Scan for the cell matching the given text and deliver its (x, y) coordinate at center. 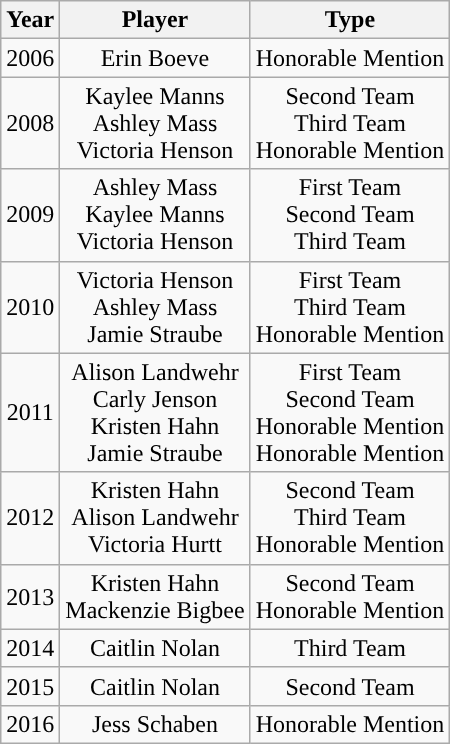
Player (155, 20)
Year (30, 20)
2011 (30, 412)
Kaylee MannsAshley MassVictoria Henson (155, 123)
2012 (30, 518)
Kristen HahnMackenzie Bigbee (155, 596)
2006 (30, 58)
2013 (30, 596)
First TeamSecond TeamThird Team (350, 215)
2016 (30, 724)
2009 (30, 215)
Kristen HahnAlison LandwehrVictoria Hurtt (155, 518)
Victoria HensonAshley MassJamie Straube (155, 307)
2014 (30, 648)
2008 (30, 123)
Alison LandwehrCarly JensonKristen HahnJamie Straube (155, 412)
Type (350, 20)
Jess Schaben (155, 724)
Ashley MassKaylee MannsVictoria Henson (155, 215)
Erin Boeve (155, 58)
First TeamSecond TeamHonorable MentionHonorable Mention (350, 412)
2010 (30, 307)
Second TeamHonorable Mention (350, 596)
Third Team (350, 648)
2015 (30, 686)
First TeamThird TeamHonorable Mention (350, 307)
Second Team (350, 686)
